Return the (x, y) coordinate for the center point of the cell that contains the specified text.  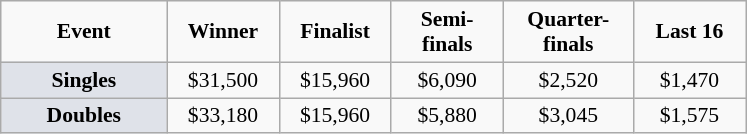
$3,045 (568, 116)
Event (84, 32)
Doubles (84, 116)
Singles (84, 80)
$1,575 (689, 116)
$5,880 (447, 116)
$31,500 (223, 80)
$33,180 (223, 116)
Last 16 (689, 32)
$2,520 (568, 80)
Semi-finals (447, 32)
Winner (223, 32)
$1,470 (689, 80)
Finalist (335, 32)
Quarter-finals (568, 32)
$6,090 (447, 80)
